Extract the [X, Y] coordinate from the center of the cell holding the provided text.  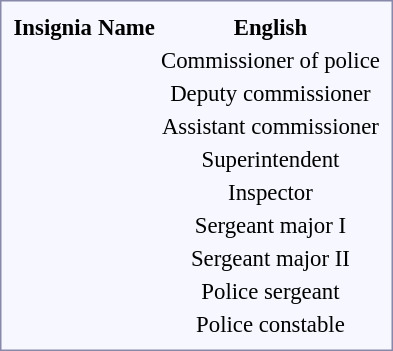
Inspector [270, 192]
Superintendent [270, 159]
English [270, 27]
Deputy commissioner [270, 93]
Commissioner of police [270, 60]
Sergeant major I [270, 225]
Name [127, 27]
Sergeant major II [270, 258]
Police constable [270, 324]
Assistant commissioner [270, 126]
Insignia [53, 27]
Police sergeant [270, 291]
